Return the (x, y) coordinate for the center point of the cell that contains the specified text.  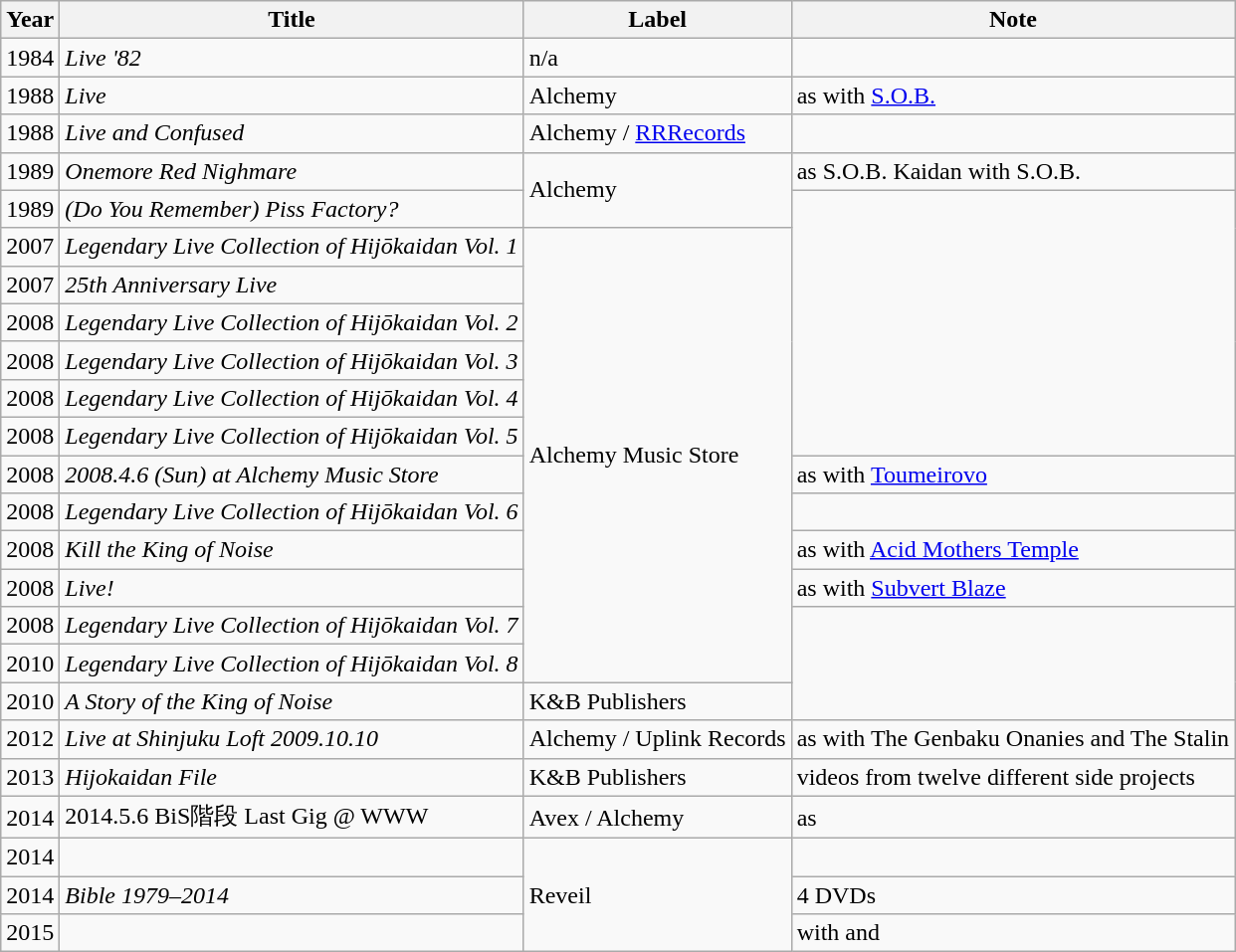
Hijokaidan File (292, 777)
Legendary Live Collection of Hijōkaidan Vol. 4 (292, 398)
Live! (292, 588)
1984 (30, 58)
Live and Confused (292, 133)
as with Toumeirovo (1013, 475)
4 DVDs (1013, 895)
(Do You Remember) Piss Factory? (292, 209)
Legendary Live Collection of Hijōkaidan Vol. 1 (292, 247)
with and (1013, 933)
2012 (30, 739)
Onemore Red Nighmare (292, 171)
Live at Shinjuku Loft 2009.10.10 (292, 739)
videos from twelve different side projects (1013, 777)
Avex / Alchemy (657, 818)
as with Acid Mothers Temple (1013, 550)
Legendary Live Collection of Hijōkaidan Vol. 6 (292, 512)
as (1013, 818)
n/a (657, 58)
2008.4.6 (Sun) at Alchemy Music Store (292, 475)
Alchemy / RRRecords (657, 133)
Legendary Live Collection of Hijōkaidan Vol. 8 (292, 664)
Legendary Live Collection of Hijōkaidan Vol. 2 (292, 322)
as S.O.B. Kaidan with S.O.B. (1013, 171)
2015 (30, 933)
Live '82 (292, 58)
Title (292, 20)
2014.5.6 BiS階段 Last Gig @ WWW (292, 818)
Legendary Live Collection of Hijōkaidan Vol. 3 (292, 360)
Alchemy Music Store (657, 456)
Reveil (657, 895)
A Story of the King of Noise (292, 701)
Legendary Live Collection of Hijōkaidan Vol. 7 (292, 626)
as with Subvert Blaze (1013, 588)
as with The Genbaku Onanies and The Stalin (1013, 739)
Label (657, 20)
25th Anniversary Live (292, 285)
Bible 1979–2014 (292, 895)
Legendary Live Collection of Hijōkaidan Vol. 5 (292, 436)
Year (30, 20)
Live (292, 95)
2013 (30, 777)
Note (1013, 20)
Kill the King of Noise (292, 550)
as with S.O.B. (1013, 95)
Alchemy / Uplink Records (657, 739)
